Provide the (x, y) coordinate of the cell's center where the given text is located.  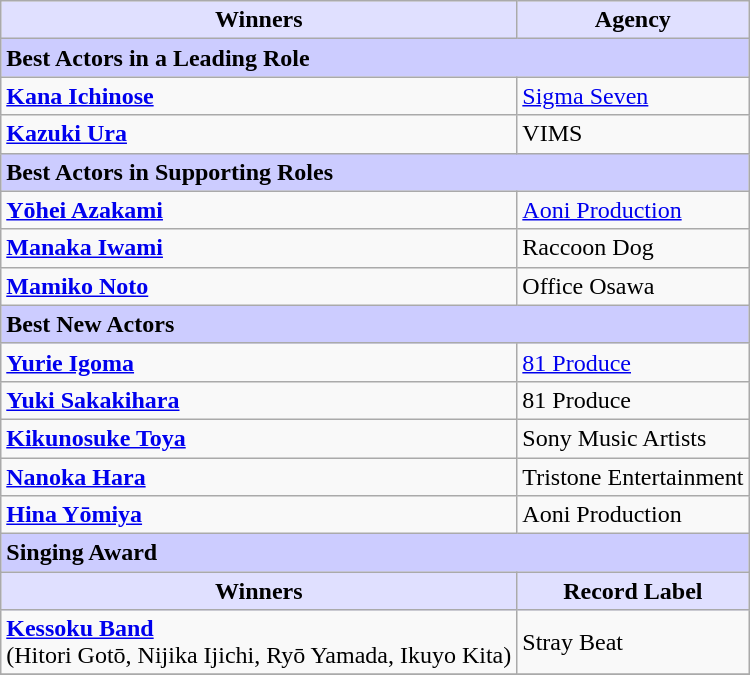
Hina Yōmiya (259, 515)
Kazuki Ura (259, 134)
Best Actors in a Leading Role (375, 58)
Agency (633, 20)
Sigma Seven (633, 96)
Nanoka Hara (259, 477)
Stray Beat (633, 642)
Yuki Sakakihara (259, 400)
Best New Actors (375, 324)
Kikunosuke Toya (259, 438)
Mamiko Noto (259, 286)
Tristone Entertainment (633, 477)
VIMS (633, 134)
Yōhei Azakami (259, 210)
Yurie Igoma (259, 362)
Kana Ichinose (259, 96)
Manaka Iwami (259, 248)
Best Actors in Supporting Roles (375, 172)
Raccoon Dog (633, 248)
Kessoku Band(Hitori Gotō, Nijika Ijichi, Ryō Yamada, Ikuyo Kita) (259, 642)
Sony Music Artists (633, 438)
Singing Award (375, 553)
Record Label (633, 591)
Office Osawa (633, 286)
